Pinpoint the cell where the given text exists, returning its [x, y] midpoint coordinate. 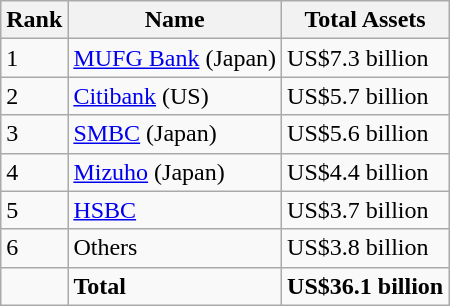
US$4.4 billion [366, 172]
4 [34, 172]
6 [34, 248]
Mizuho (Japan) [175, 172]
3 [34, 134]
Others [175, 248]
US$3.7 billion [366, 210]
1 [34, 58]
Name [175, 20]
Citibank (US) [175, 96]
5 [34, 210]
SMBC (Japan) [175, 134]
US$3.8 billion [366, 248]
US$7.3 billion [366, 58]
Total Assets [366, 20]
MUFG Bank (Japan) [175, 58]
US$36.1 billion [366, 286]
US$5.7 billion [366, 96]
US$5.6 billion [366, 134]
Total [175, 286]
HSBC [175, 210]
Rank [34, 20]
2 [34, 96]
